Locate the cell with the specified text and output its [x, y] center coordinate. 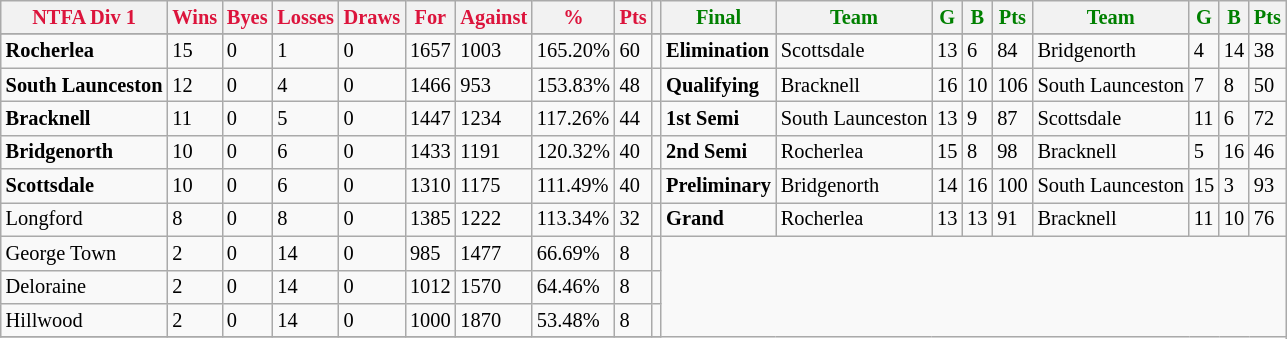
Against [494, 17]
117.26% [574, 118]
Losses [305, 17]
7 [1204, 85]
1477 [494, 253]
Qualifying [718, 85]
Hillwood [84, 320]
48 [634, 85]
1466 [430, 85]
Elimination [718, 51]
For [430, 17]
64.46% [574, 287]
1570 [494, 287]
120.32% [574, 152]
165.20% [574, 51]
% [574, 17]
Wins [194, 17]
953 [494, 85]
87 [1012, 118]
985 [430, 253]
32 [634, 219]
76 [1268, 219]
1175 [494, 186]
1234 [494, 118]
1st Semi [718, 118]
1 [305, 51]
72 [1268, 118]
111.49% [574, 186]
1310 [430, 186]
1870 [494, 320]
60 [634, 51]
98 [1012, 152]
3 [1234, 186]
1000 [430, 320]
153.83% [574, 85]
Longford [84, 219]
44 [634, 118]
106 [1012, 85]
100 [1012, 186]
Byes [247, 17]
Draws [372, 17]
1222 [494, 219]
George Town [84, 253]
Preliminary [718, 186]
9 [977, 118]
Deloraine [84, 287]
1003 [494, 51]
50 [1268, 85]
12 [194, 85]
53.48% [574, 320]
1385 [430, 219]
Grand [718, 219]
113.34% [574, 219]
91 [1012, 219]
Final [718, 17]
1191 [494, 152]
84 [1012, 51]
66.69% [574, 253]
46 [1268, 152]
1012 [430, 287]
93 [1268, 186]
1657 [430, 51]
38 [1268, 51]
1447 [430, 118]
NTFA Div 1 [84, 17]
1433 [430, 152]
2nd Semi [718, 152]
